Locate the cell with the specified text and output its [X, Y] center coordinate. 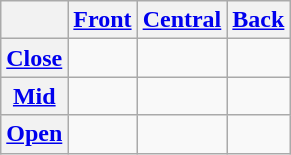
Open [34, 134]
Close [34, 58]
Back [258, 20]
Front [102, 20]
Central [182, 20]
Mid [34, 96]
